Pinpoint the cell where the given text exists, returning its (X, Y) midpoint coordinate. 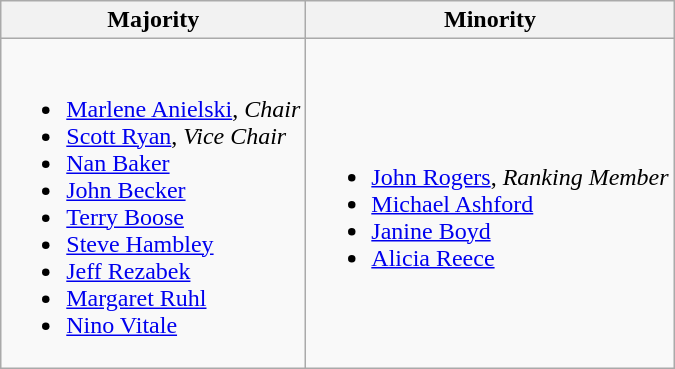
Majority (154, 20)
Minority (490, 20)
John Rogers, Ranking MemberMichael AshfordJanine BoydAlicia Reece (490, 204)
Marlene Anielski, ChairScott Ryan, Vice ChairNan BakerJohn BeckerTerry BooseSteve HambleyJeff RezabekMargaret RuhlNino Vitale (154, 204)
